Return [X, Y] of the center of cell containing provided text 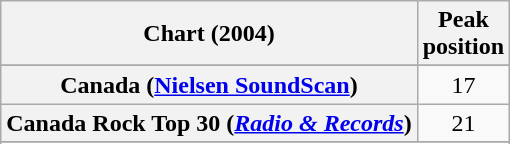
21 [463, 123]
Chart (2004) [209, 34]
17 [463, 85]
Canada (Nielsen SoundScan) [209, 85]
Canada Rock Top 30 (Radio & Records) [209, 123]
Peakposition [463, 34]
